For the text-containing cell, return its midpoint in (x, y) coordinate format. 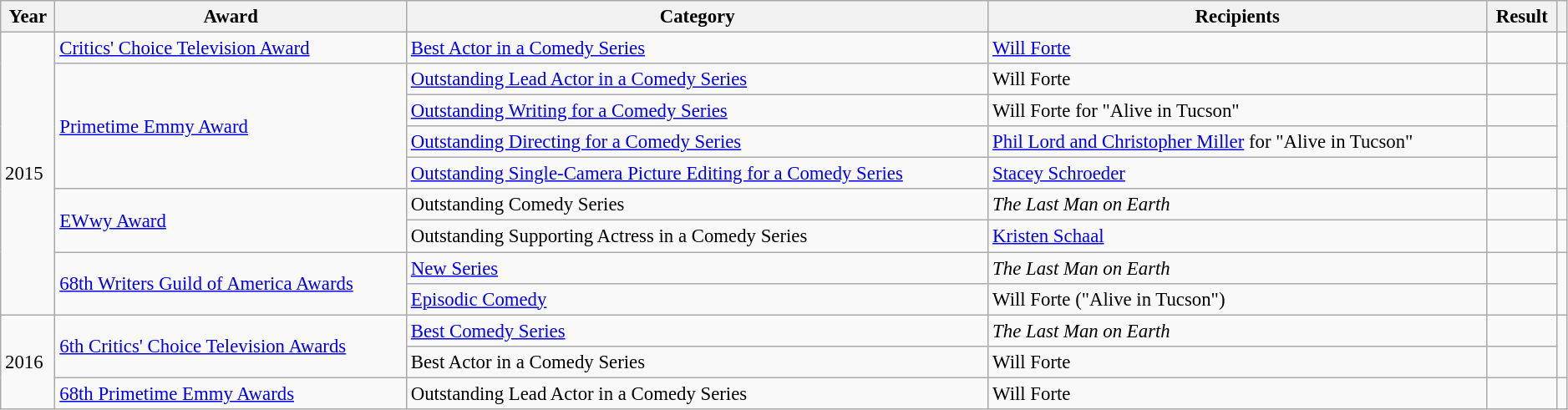
Year (28, 17)
Outstanding Writing for a Comedy Series (697, 111)
Phil Lord and Christopher Miller for "Alive in Tucson" (1238, 142)
Outstanding Directing for a Comedy Series (697, 142)
Outstanding Supporting Actress in a Comedy Series (697, 236)
68th Writers Guild of America Awards (231, 284)
2015 (28, 174)
Award (231, 17)
New Series (697, 268)
Recipients (1238, 17)
EWwy Award (231, 220)
Primetime Emmy Award (231, 126)
Stacey Schroeder (1238, 174)
6th Critics' Choice Television Awards (231, 346)
Will Forte for "Alive in Tucson" (1238, 111)
Critics' Choice Television Award (231, 48)
Category (697, 17)
Episodic Comedy (697, 299)
2016 (28, 362)
Best Comedy Series (697, 331)
Outstanding Comedy Series (697, 205)
Outstanding Single-Camera Picture Editing for a Comedy Series (697, 174)
Result (1522, 17)
68th Primetime Emmy Awards (231, 393)
Kristen Schaal (1238, 236)
Will Forte ("Alive in Tucson") (1238, 299)
